Scan for the cell matching the given text and deliver its (X, Y) coordinate at center. 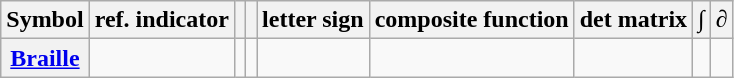
letter sign (314, 20)
∂ (722, 20)
ref. indicator (162, 20)
Symbol (45, 20)
det matrix (633, 20)
∫ (702, 20)
Braille (45, 58)
composite function (472, 20)
